Determine the (x, y) coordinate at the center of the cell enclosing the given text.  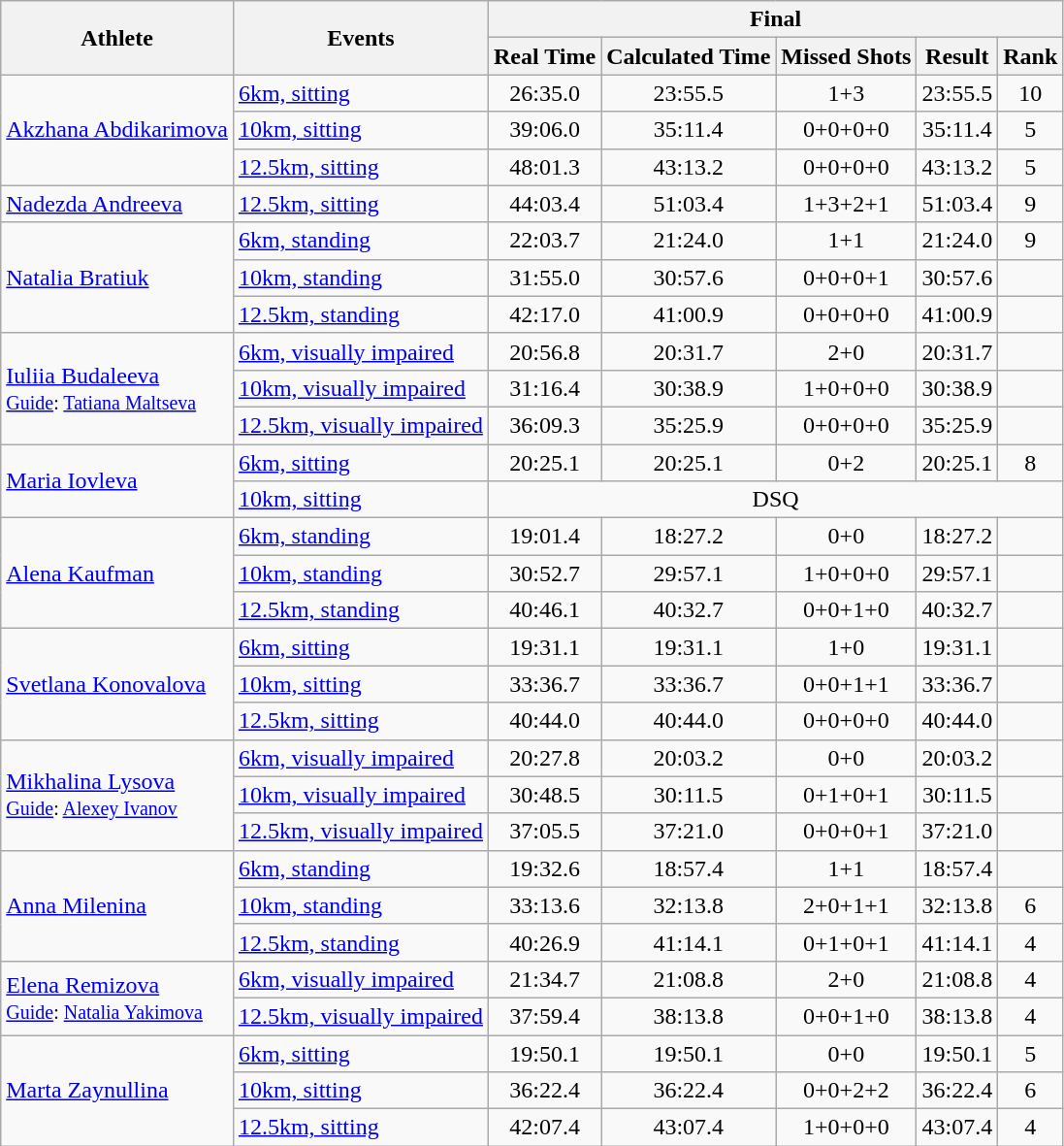
Real Time (544, 56)
20:27.8 (544, 758)
10 (1030, 93)
1+0 (846, 647)
Events (361, 38)
Missed Shots (846, 56)
40:26.9 (544, 942)
37:05.5 (544, 832)
0+2 (846, 463)
48:01.3 (544, 167)
2+0+1+1 (846, 905)
Mikhalina LysovaGuide: Alexey Ivanov (117, 795)
Iuliia BudaleevaGuide: Tatiana Maltseva (117, 388)
40:46.1 (544, 610)
Akzhana Abdikarimova (117, 130)
1+3 (846, 93)
37:59.4 (544, 1016)
39:06.0 (544, 130)
1+3+2+1 (846, 204)
21:34.7 (544, 979)
Svetlana Konovalova (117, 684)
Marta Zaynullina (117, 1090)
22:03.7 (544, 241)
33:13.6 (544, 905)
Nadezda Andreeva (117, 204)
19:32.6 (544, 868)
Anna Milenina (117, 905)
0+0+1+1 (846, 684)
Natalia Bratiuk (117, 278)
19:01.4 (544, 537)
31:16.4 (544, 388)
Result (957, 56)
Elena RemizovaGuide: Natalia Yakimova (117, 998)
Alena Kaufman (117, 573)
30:52.7 (544, 573)
44:03.4 (544, 204)
Maria Iovleva (117, 481)
0+0+2+2 (846, 1091)
Final (775, 19)
26:35.0 (544, 93)
Rank (1030, 56)
Calculated Time (689, 56)
20:56.8 (544, 351)
42:07.4 (544, 1128)
8 (1030, 463)
DSQ (775, 500)
Athlete (117, 38)
30:48.5 (544, 795)
36:09.3 (544, 425)
42:17.0 (544, 314)
31:55.0 (544, 278)
